Scan for the cell matching the given text and deliver its (x, y) coordinate at center. 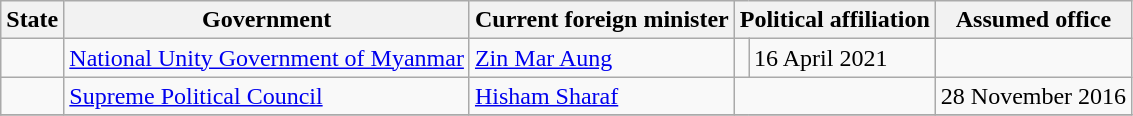
Political affiliation (834, 20)
Government (267, 20)
National Unity Government of Myanmar (267, 58)
Hisham Sharaf (602, 96)
16 April 2021 (842, 58)
Zin Mar Aung (602, 58)
Assumed office (1033, 20)
28 November 2016 (1033, 96)
Current foreign minister (602, 20)
Supreme Political Council (267, 96)
State (32, 20)
